Detect which cell encompasses the target text, then output its [x, y] center coordinate. 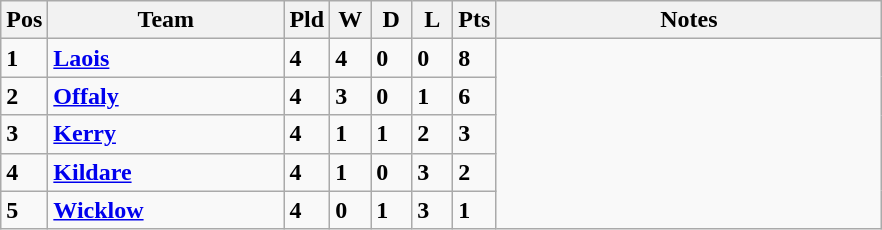
Kildare [166, 172]
8 [474, 58]
Team [166, 20]
Laois [166, 58]
Notes [689, 20]
Wicklow [166, 210]
Pos [24, 20]
Offaly [166, 96]
Pld [307, 20]
Pts [474, 20]
L [432, 20]
Kerry [166, 134]
D [392, 20]
6 [474, 96]
W [350, 20]
5 [24, 210]
